Extract the (X, Y) coordinate from the center of the cell holding the provided text.  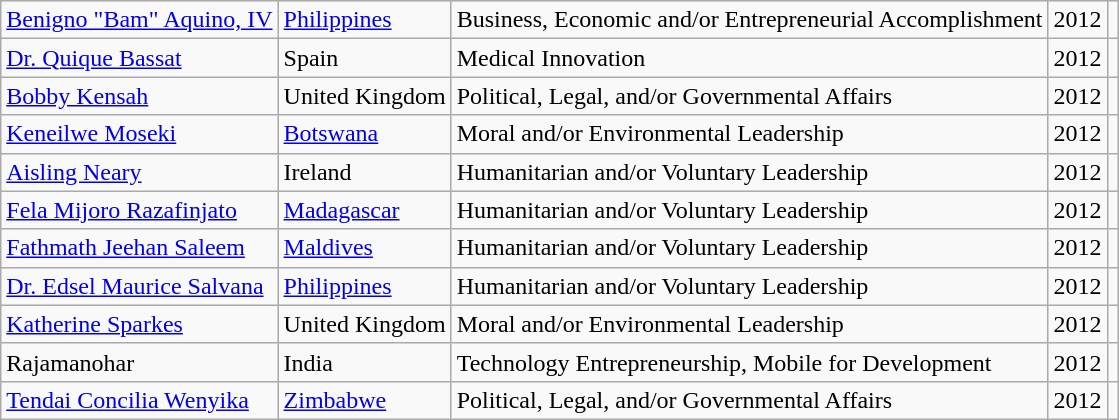
Katherine Sparkes (140, 324)
Tendai Concilia Wenyika (140, 400)
Dr. Quique Bassat (140, 58)
Maldives (364, 248)
Fathmath Jeehan Saleem (140, 248)
Bobby Kensah (140, 96)
Keneilwe Moseki (140, 134)
Dr. Edsel Maurice Salvana (140, 286)
Ireland (364, 172)
Business, Economic and/or Entrepreneurial Accomplishment (750, 20)
Spain (364, 58)
Rajamanohar (140, 362)
Technology Entrepreneurship, Mobile for Development (750, 362)
Aisling Neary (140, 172)
Fela Mijoro Razafinjato (140, 210)
Benigno "Bam" Aquino, IV (140, 20)
India (364, 362)
Zimbabwe (364, 400)
Madagascar (364, 210)
Medical Innovation (750, 58)
Botswana (364, 134)
